Identify which cell holds the provided text, then report its (x, y) central coordinate. 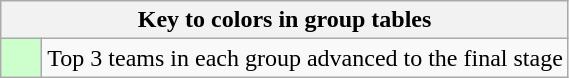
Key to colors in group tables (285, 20)
Top 3 teams in each group advanced to the final stage (306, 58)
